Search for the cell housing the specified text and yield its [x, y] center coordinate. 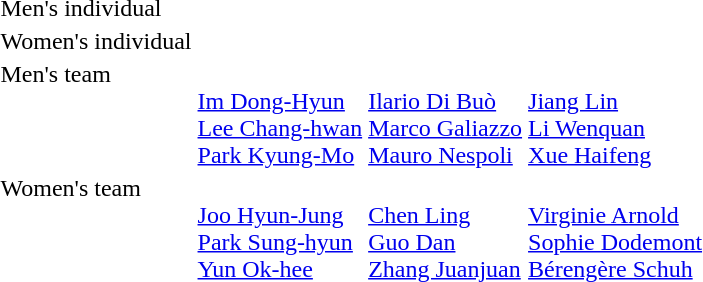
Im Dong-HyunLee Chang-hwanPark Kyung-Mo [280, 114]
Ilario Di BuòMarco GaliazzoMauro Nespoli [446, 114]
